For the text-containing cell, return its midpoint in (x, y) coordinate format. 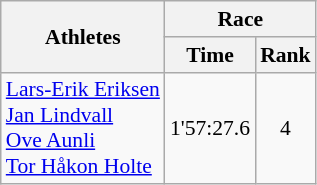
Time (210, 55)
Athletes (83, 36)
1'57:27.6 (210, 128)
4 (286, 128)
Lars-Erik EriksenJan LindvallOve AunliTor Håkon Holte (83, 128)
Race (240, 19)
Rank (286, 55)
